Identify which cell holds the provided text, then report its (x, y) central coordinate. 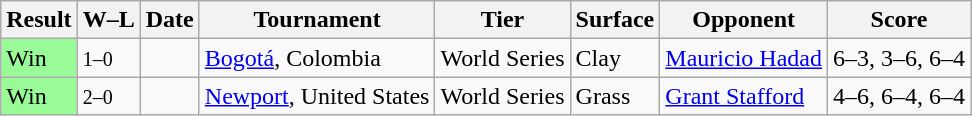
Result (39, 20)
W–L (108, 20)
Surface (615, 20)
1–0 (108, 58)
2–0 (108, 96)
Score (898, 20)
Clay (615, 58)
Opponent (744, 20)
Mauricio Hadad (744, 58)
Grant Stafford (744, 96)
Newport, United States (317, 96)
Grass (615, 96)
Bogotá, Colombia (317, 58)
4–6, 6–4, 6–4 (898, 96)
Date (170, 20)
6–3, 3–6, 6–4 (898, 58)
Tournament (317, 20)
Tier (502, 20)
